Find where the given text appears and provide that cell's center as (X, Y) coordinate. 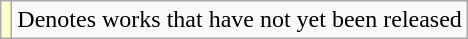
Denotes works that have not yet been released (240, 20)
